Return [X, Y] of the center of cell containing provided text 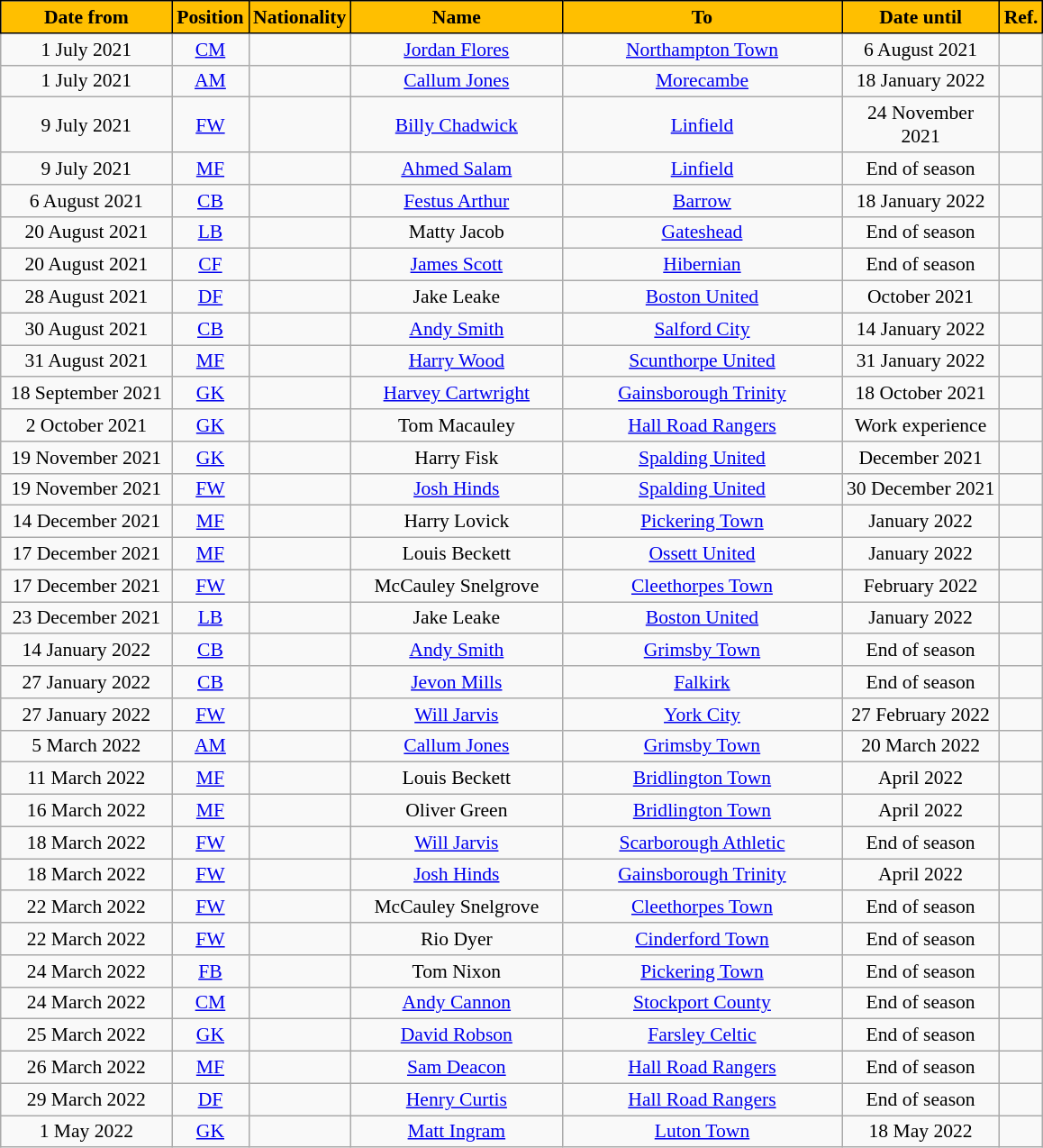
Falkirk [702, 682]
Ref. [1021, 17]
Stockport County [702, 1003]
York City [702, 715]
FB [211, 971]
February 2022 [921, 586]
Nationality [299, 17]
18 May 2022 [921, 1132]
Ahmed Salam [456, 169]
Scunthorpe United [702, 361]
Luton Town [702, 1132]
Harry Fisk [456, 458]
Billy Chadwick [456, 124]
CF [211, 265]
Matty Jacob [456, 232]
Morecambe [702, 81]
David Robson [456, 1035]
30 August 2021 [86, 329]
Scarborough Athletic [702, 843]
October 2021 [921, 297]
Rio Dyer [456, 939]
1 May 2022 [86, 1132]
2 October 2021 [86, 425]
James Scott [456, 265]
Hibernian [702, 265]
Salford City [702, 329]
Position [211, 17]
Oliver Green [456, 811]
30 December 2021 [921, 489]
Cinderford Town [702, 939]
5 March 2022 [86, 746]
28 August 2021 [86, 297]
27 February 2022 [921, 715]
Ossett United [702, 554]
16 March 2022 [86, 811]
Sam Deacon [456, 1068]
Jevon Mills [456, 682]
29 March 2022 [86, 1099]
31 January 2022 [921, 361]
11 March 2022 [86, 779]
December 2021 [921, 458]
18 September 2021 [86, 394]
Tom Nixon [456, 971]
Date until [921, 17]
Northampton Town [702, 50]
Jordan Flores [456, 50]
Date from [86, 17]
18 October 2021 [921, 394]
Work experience [921, 425]
Tom Macauley [456, 425]
Harry Lovick [456, 522]
23 December 2021 [86, 618]
Henry Curtis [456, 1099]
24 November 2021 [921, 124]
Barrow [702, 201]
Matt Ingram [456, 1132]
Name [456, 17]
26 March 2022 [86, 1068]
Harvey Cartwright [456, 394]
Andy Cannon [456, 1003]
14 December 2021 [86, 522]
20 March 2022 [921, 746]
Gateshead [702, 232]
Farsley Celtic [702, 1035]
25 March 2022 [86, 1035]
Harry Wood [456, 361]
Festus Arthur [456, 201]
To [702, 17]
31 August 2021 [86, 361]
